Capture the cell that displays the provided text and extract its (x, y) central coordinate. 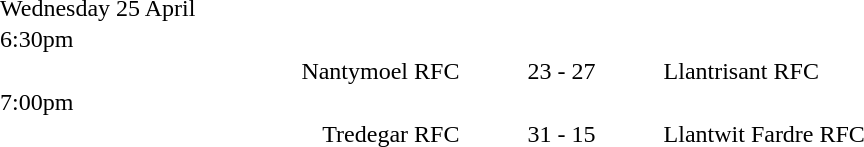
23 - 27 (561, 71)
